Return the (x, y) coordinate for the center point of the cell that contains the specified text.  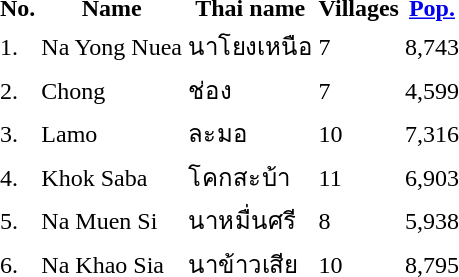
8 (358, 220)
11 (358, 177)
ช่อง (251, 90)
ละมอ (251, 134)
Na Yong Nuea (112, 46)
โคกสะบ้า (251, 177)
Chong (112, 90)
Khok Saba (112, 177)
นาหมื่นศรี (251, 220)
Na Muen Si (112, 220)
Lamo (112, 134)
นาโยงเหนือ (251, 46)
10 (358, 134)
